For the text-containing cell, return its midpoint in (X, Y) coordinate format. 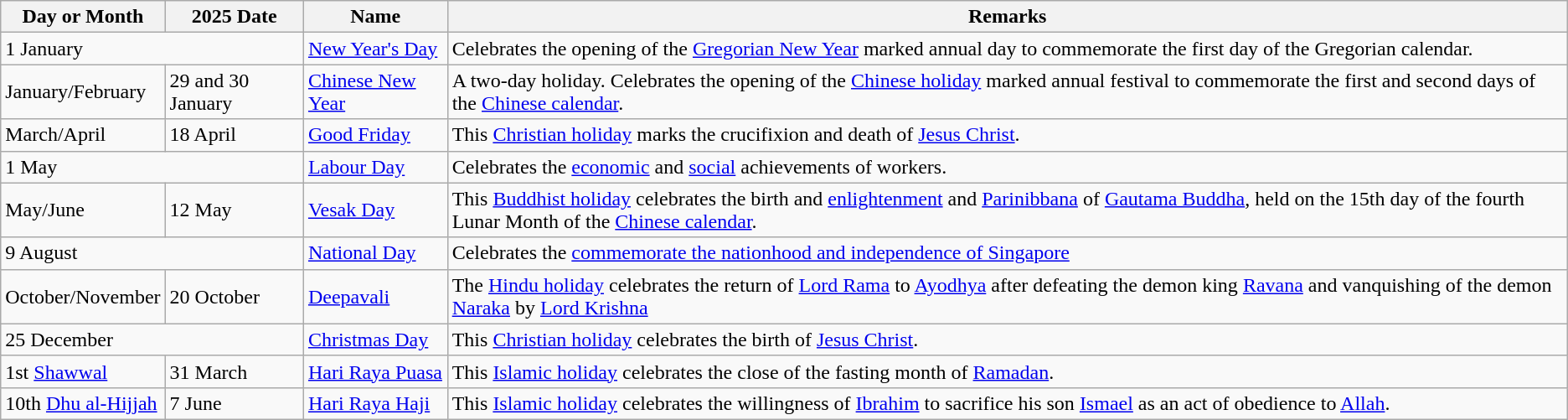
Christmas Day (375, 340)
Celebrates the economic and social achievements of workers. (1007, 167)
New Year's Day (375, 49)
Labour Day (375, 167)
October/November (83, 297)
18 April (235, 135)
Chinese New Year (375, 92)
25 December (152, 340)
31 March (235, 371)
January/February (83, 92)
Hari Raya Haji (375, 403)
Day or Month (83, 17)
National Day (375, 253)
Celebrates the commemorate the nationhood and independence of Singapore (1007, 253)
20 October (235, 297)
1 May (152, 167)
This Islamic holiday celebrates the close of the fasting month of Ramadan. (1007, 371)
12 May (235, 210)
May/June (83, 210)
March/April (83, 135)
1st Shawwal (83, 371)
Vesak Day (375, 210)
1 January (152, 49)
2025 Date (235, 17)
Hari Raya Puasa (375, 371)
9 August (152, 253)
29 and 30 January (235, 92)
This Islamic holiday celebrates the willingness of Ibrahim to sacrifice his son Ismael as an act of obedience to Allah. (1007, 403)
This Christian holiday celebrates the birth of Jesus Christ. (1007, 340)
Name (375, 17)
This Christian holiday marks the crucifixion and death of Jesus Christ. (1007, 135)
10th Dhu al-Hijjah (83, 403)
Deepavali (375, 297)
Celebrates the opening of the Gregorian New Year marked annual day to commemorate the first day of the Gregorian calendar. (1007, 49)
Good Friday (375, 135)
Remarks (1007, 17)
7 June (235, 403)
